Identify which cell holds the provided text, then report its (x, y) central coordinate. 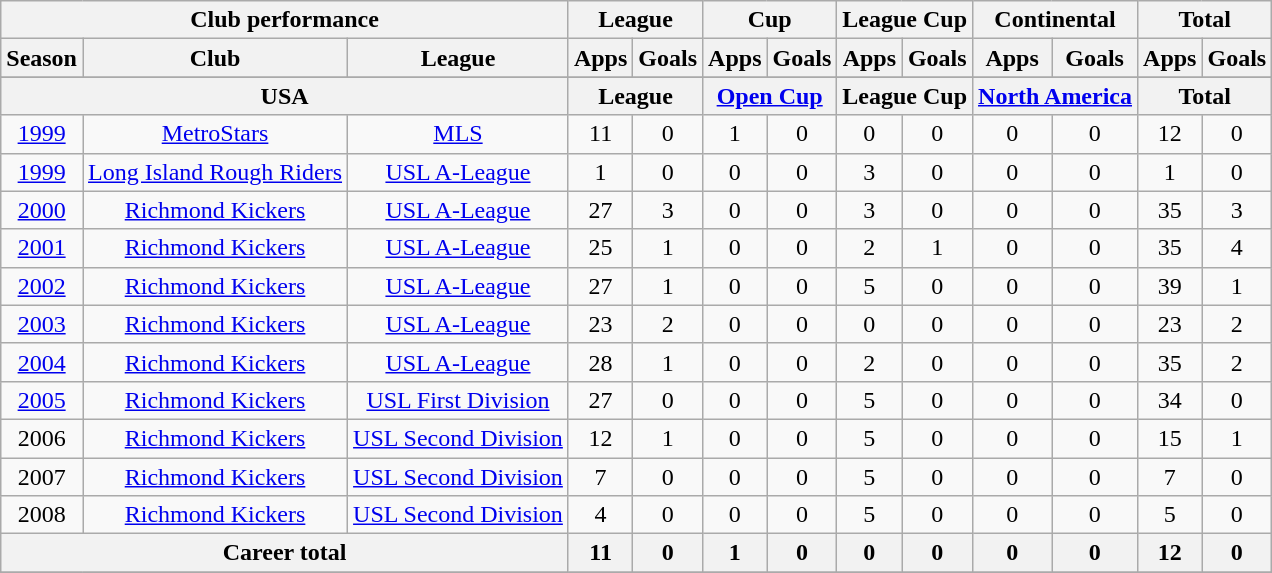
Open Cup (770, 96)
MLS (458, 134)
USA (285, 96)
Season (42, 58)
Career total (285, 553)
2006 (42, 438)
USL First Division (458, 400)
25 (600, 248)
34 (1170, 400)
2000 (42, 210)
Club (214, 58)
2002 (42, 286)
North America (1056, 96)
Cup (770, 20)
2007 (42, 477)
Long Island Rough Riders (214, 172)
15 (1170, 438)
2001 (42, 248)
Club performance (285, 20)
39 (1170, 286)
2003 (42, 324)
2004 (42, 362)
MetroStars (214, 134)
Continental (1056, 20)
2005 (42, 400)
28 (600, 362)
2008 (42, 515)
